Scan for the cell matching the given text and deliver its [X, Y] coordinate at center. 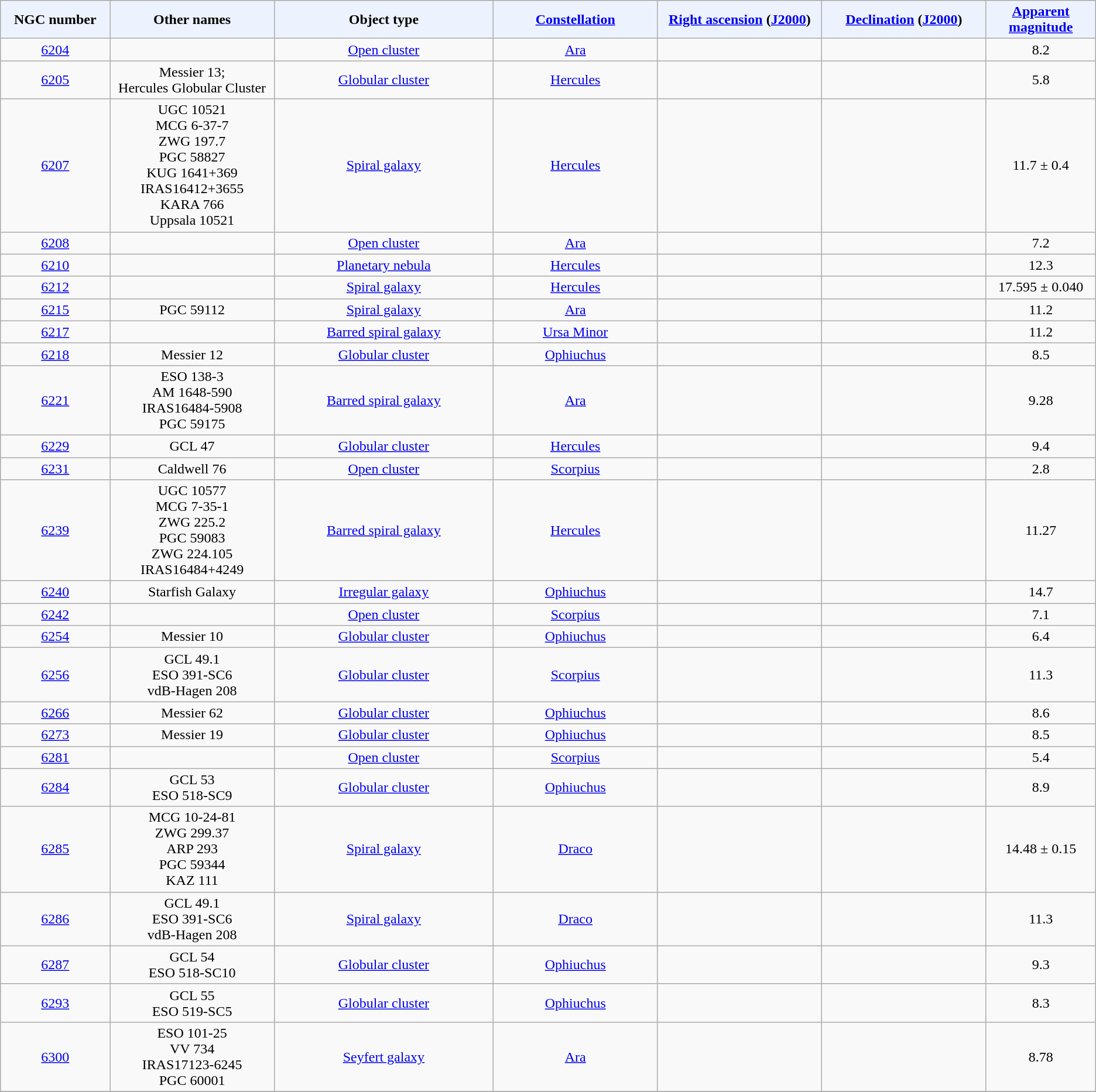
11.7 ± 0.4 [1041, 165]
6266 [55, 713]
6231 [55, 469]
Planetary nebula [383, 265]
6217 [55, 332]
Irregular galaxy [383, 592]
Messier 10 [192, 637]
Messier 19 [192, 735]
8.6 [1041, 713]
GCL 47 [192, 446]
Seyfert galaxy [383, 1057]
Messier 12 [192, 354]
Messier 62 [192, 713]
UGC 10577 MCG 7-35-1 ZWG 225.2 PGC 59083 ZWG 224.105 IRAS16484+4249 [192, 530]
6212 [55, 287]
17.595 ± 0.040 [1041, 287]
8.9 [1041, 788]
2.8 [1041, 469]
6281 [55, 757]
9.3 [1041, 964]
11.27 [1041, 530]
ESO 138-3 AM 1648-590 IRAS16484-5908 PGC 59175 [192, 400]
Starfish Galaxy [192, 592]
Declination (J2000) [904, 20]
6286 [55, 919]
6254 [55, 637]
14.48 ± 0.15 [1041, 849]
6207 [55, 165]
12.3 [1041, 265]
GCL 54 ESO 518-SC10 [192, 964]
MCG 10-24-81 ZWG 299.37ARP 293 PGC 59344 KAZ 111 [192, 849]
6285 [55, 849]
6293 [55, 1003]
6.4 [1041, 637]
6205 [55, 80]
Right ascension (J2000) [740, 20]
9.28 [1041, 400]
Apparent magnitude [1041, 20]
NGC number [55, 20]
PGC 59112 [192, 310]
14.7 [1041, 592]
Ursa Minor [575, 332]
6218 [55, 354]
6215 [55, 310]
Other names [192, 20]
6240 [55, 592]
ESO 101-25VV 734IRAS17123-6245PGC 60001 [192, 1057]
7.1 [1041, 614]
Object type [383, 20]
6273 [55, 735]
6256 [55, 675]
6221 [55, 400]
6208 [55, 243]
6239 [55, 530]
8.78 [1041, 1057]
9.4 [1041, 446]
5.4 [1041, 757]
6210 [55, 265]
6284 [55, 788]
8.2 [1041, 50]
Messier 13;Hercules Globular Cluster [192, 80]
6287 [55, 964]
Caldwell 76 [192, 469]
6204 [55, 50]
7.2 [1041, 243]
GCL 53 ESO 518-SC9 [192, 788]
6300 [55, 1057]
UGC 10521 MCG 6-37-7 ZWG 197.7 PGC 58827 KUG 1641+369 IRAS16412+3655 KARA 766 Uppsala 10521 [192, 165]
5.8 [1041, 80]
GCL 55 ESO 519-SC5 [192, 1003]
6229 [55, 446]
6242 [55, 614]
Constellation [575, 20]
8.3 [1041, 1003]
